Output the (x, y) coordinate of the center of the cell containing the given text.  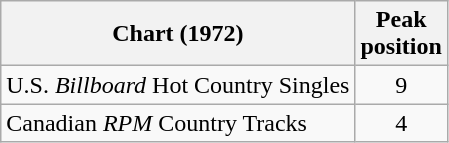
4 (401, 123)
U.S. Billboard Hot Country Singles (178, 85)
Chart (1972) (178, 34)
9 (401, 85)
Canadian RPM Country Tracks (178, 123)
Peakposition (401, 34)
